Find where the given text appears and provide that cell's center as [X, Y] coordinate. 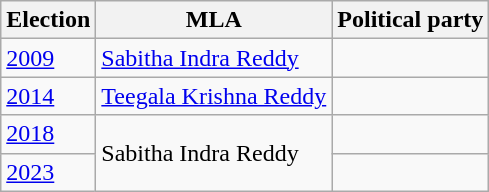
2023 [48, 172]
2018 [48, 134]
2014 [48, 96]
Teegala Krishna Reddy [214, 96]
2009 [48, 58]
Political party [410, 20]
Election [48, 20]
MLA [214, 20]
